Search for the cell housing the specified text and yield its [x, y] center coordinate. 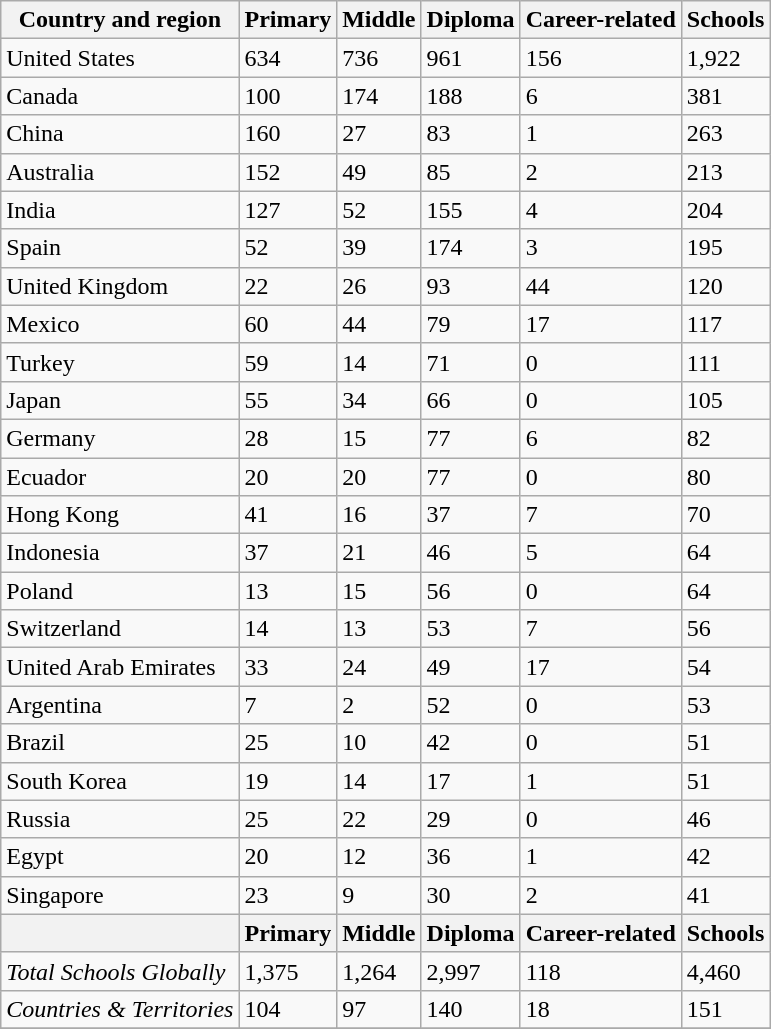
60 [288, 324]
1,375 [288, 971]
79 [470, 324]
Japan [120, 400]
Total Schools Globally [120, 971]
39 [379, 248]
26 [379, 286]
66 [470, 400]
263 [725, 134]
152 [288, 172]
Ecuador [120, 477]
Countries & Territories [120, 1009]
160 [288, 134]
Germany [120, 438]
156 [600, 58]
85 [470, 172]
United Kingdom [120, 286]
127 [288, 210]
21 [379, 553]
5 [600, 553]
80 [725, 477]
Russia [120, 819]
19 [288, 781]
97 [379, 1009]
104 [288, 1009]
140 [470, 1009]
30 [470, 895]
105 [725, 400]
Poland [120, 591]
55 [288, 400]
100 [288, 96]
204 [725, 210]
93 [470, 286]
United Arab Emirates [120, 667]
195 [725, 248]
India [120, 210]
36 [470, 857]
Brazil [120, 743]
27 [379, 134]
4,460 [725, 971]
Spain [120, 248]
213 [725, 172]
10 [379, 743]
82 [725, 438]
33 [288, 667]
28 [288, 438]
China [120, 134]
Country and region [120, 20]
736 [379, 58]
Australia [120, 172]
9 [379, 895]
634 [288, 58]
3 [600, 248]
23 [288, 895]
2,997 [470, 971]
71 [470, 362]
155 [470, 210]
24 [379, 667]
111 [725, 362]
Egypt [120, 857]
Turkey [120, 362]
1,922 [725, 58]
54 [725, 667]
961 [470, 58]
4 [600, 210]
Hong Kong [120, 515]
188 [470, 96]
South Korea [120, 781]
120 [725, 286]
34 [379, 400]
381 [725, 96]
12 [379, 857]
Switzerland [120, 629]
Singapore [120, 895]
United States [120, 58]
Mexico [120, 324]
117 [725, 324]
1,264 [379, 971]
70 [725, 515]
Argentina [120, 705]
16 [379, 515]
118 [600, 971]
83 [470, 134]
18 [600, 1009]
Canada [120, 96]
29 [470, 819]
Indonesia [120, 553]
59 [288, 362]
151 [725, 1009]
